Detect which cell encompasses the target text, then output its [X, Y] center coordinate. 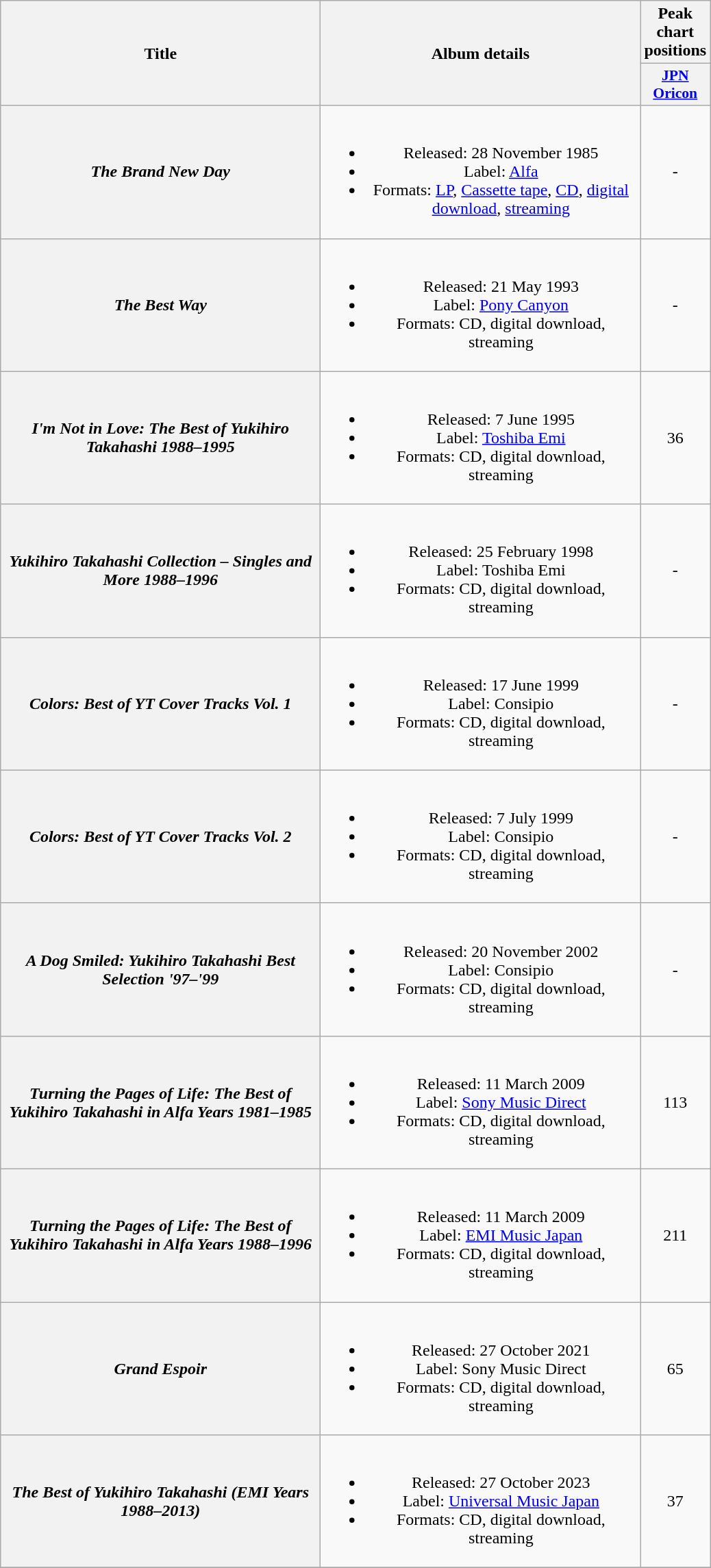
Yukihiro Takahashi Collection – Singles and More 1988–1996 [160, 571]
Released: 25 February 1998Label: Toshiba EmiFormats: CD, digital download, streaming [481, 571]
Released: 7 June 1995Label: Toshiba EmiFormats: CD, digital download, streaming [481, 438]
The Brand New Day [160, 172]
A Dog Smiled: Yukihiro Takahashi Best Selection '97–'99 [160, 969]
JPNOricon [675, 85]
211 [675, 1235]
Grand Espoir [160, 1368]
Released: 21 May 1993Label: Pony CanyonFormats: CD, digital download, streaming [481, 305]
Colors: Best of YT Cover Tracks Vol. 2 [160, 836]
Released: 20 November 2002Label: ConsipioFormats: CD, digital download, streaming [481, 969]
The Best of Yukihiro Takahashi (EMI Years 1988–2013) [160, 1502]
65 [675, 1368]
Album details [481, 53]
Colors: Best of YT Cover Tracks Vol. 1 [160, 704]
Title [160, 53]
37 [675, 1502]
113 [675, 1102]
Turning the Pages of Life: The Best of Yukihiro Takahashi in Alfa Years 1981–1985 [160, 1102]
36 [675, 438]
I'm Not in Love: The Best of Yukihiro Takahashi 1988–1995 [160, 438]
Released: 27 October 2021Label: Sony Music DirectFormats: CD, digital download, streaming [481, 1368]
Released: 27 October 2023Label: Universal Music JapanFormats: CD, digital download, streaming [481, 1502]
Peak chart positions [675, 32]
Released: 28 November 1985Label: AlfaFormats: LP, Cassette tape, CD, digital download, streaming [481, 172]
Released: 11 March 2009Label: Sony Music DirectFormats: CD, digital download, streaming [481, 1102]
Released: 11 March 2009Label: EMI Music JapanFormats: CD, digital download, streaming [481, 1235]
Released: 7 July 1999Label: ConsipioFormats: CD, digital download, streaming [481, 836]
The Best Way [160, 305]
Released: 17 June 1999Label: ConsipioFormats: CD, digital download, streaming [481, 704]
Turning the Pages of Life: The Best of Yukihiro Takahashi in Alfa Years 1988–1996 [160, 1235]
